Provide the [X, Y] coordinate of the cell's center where the given text is located.  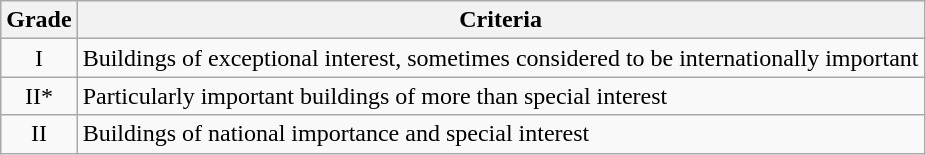
II [39, 134]
Buildings of national importance and special interest [500, 134]
Criteria [500, 20]
Buildings of exceptional interest, sometimes considered to be internationally important [500, 58]
Particularly important buildings of more than special interest [500, 96]
I [39, 58]
II* [39, 96]
Grade [39, 20]
